Detect which cell encompasses the target text, then output its [x, y] center coordinate. 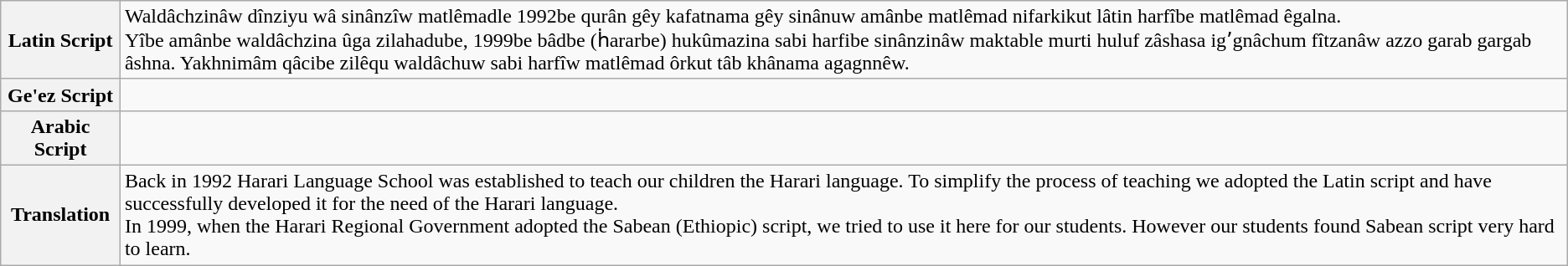
Ge'ez Script [60, 95]
Translation [60, 214]
Arabic Script [60, 137]
Latin Script [60, 40]
